Return the (X, Y) coordinate for the center point of the cell that contains the specified text.  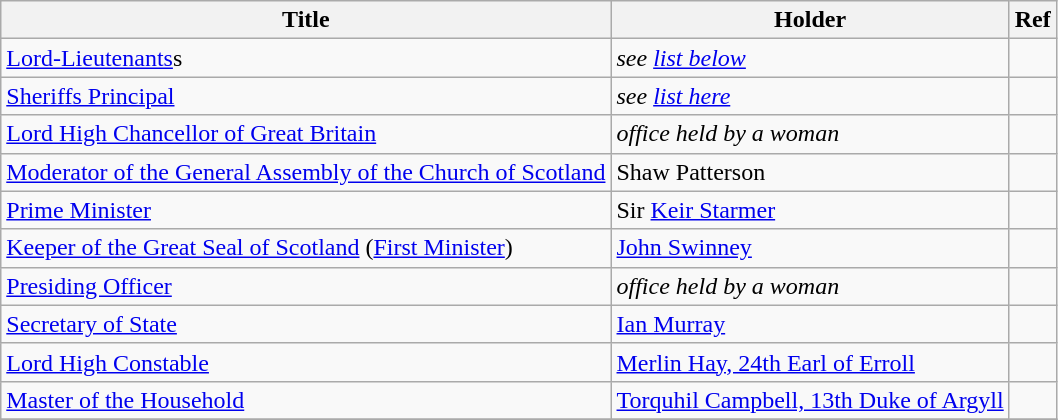
Torquhil Campbell, 13th Duke of Argyll (810, 400)
Shaw Patterson (810, 172)
see list below (810, 58)
Lord-Lieutenantss (306, 58)
Sheriffs Principal (306, 96)
Keeper of the Great Seal of Scotland (First Minister) (306, 248)
John Swinney (810, 248)
see list here (810, 96)
Presiding Officer (306, 286)
Secretary of State (306, 324)
Master of the Household (306, 400)
Lord High Constable (306, 362)
Ref (1032, 20)
Merlin Hay, 24th Earl of Erroll (810, 362)
Holder (810, 20)
Prime Minister (306, 210)
Title (306, 20)
Ian Murray (810, 324)
Moderator of the General Assembly of the Church of Scotland (306, 172)
Sir Keir Starmer (810, 210)
Lord High Chancellor of Great Britain (306, 134)
